Provide the (x, y) coordinate of the cell's center where the given text is located.  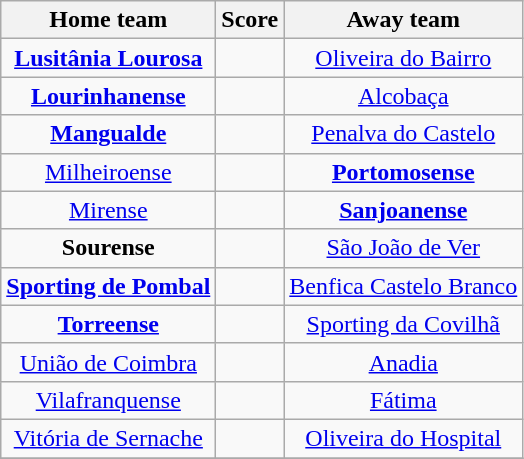
Vitória de Sernache (108, 438)
Sporting da Covilhã (404, 324)
Penalva do Castelo (404, 134)
Sporting de Pombal (108, 286)
São João de Ver (404, 248)
Home team (108, 20)
Anadia (404, 362)
Oliveira do Bairro (404, 58)
Milheiroense (108, 172)
Lourinhanense (108, 96)
União de Coimbra (108, 362)
Lusitânia Lourosa (108, 58)
Portomosense (404, 172)
Sanjoanense (404, 210)
Sourense (108, 248)
Mirense (108, 210)
Torreense (108, 324)
Benfica Castelo Branco (404, 286)
Alcobaça (404, 96)
Away team (404, 20)
Fátima (404, 400)
Vilafranquense (108, 400)
Mangualde (108, 134)
Score (250, 20)
Oliveira do Hospital (404, 438)
